For the text-containing cell, return its midpoint in [x, y] coordinate format. 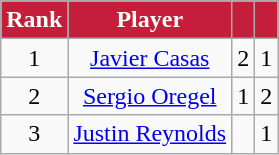
Player [150, 20]
Sergio Oregel [150, 96]
Rank [34, 20]
Justin Reynolds [150, 134]
Javier Casas [150, 58]
3 [34, 134]
